Return the [X, Y] coordinate for the center point of the cell that contains the specified text.  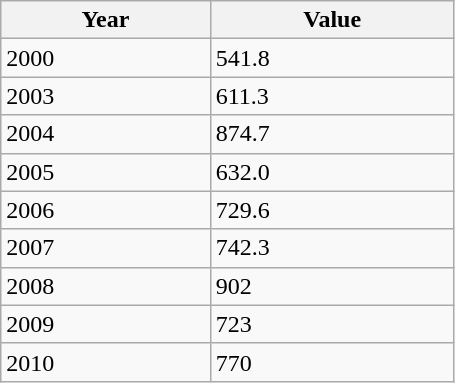
729.6 [332, 210]
2005 [106, 172]
541.8 [332, 58]
902 [332, 286]
2004 [106, 134]
2007 [106, 248]
2010 [106, 362]
723 [332, 324]
Year [106, 20]
2008 [106, 286]
632.0 [332, 172]
611.3 [332, 96]
Value [332, 20]
770 [332, 362]
2009 [106, 324]
874.7 [332, 134]
2003 [106, 96]
742.3 [332, 248]
2000 [106, 58]
2006 [106, 210]
